From the cell containing the given text, extract its center point as (X, Y) coordinate. 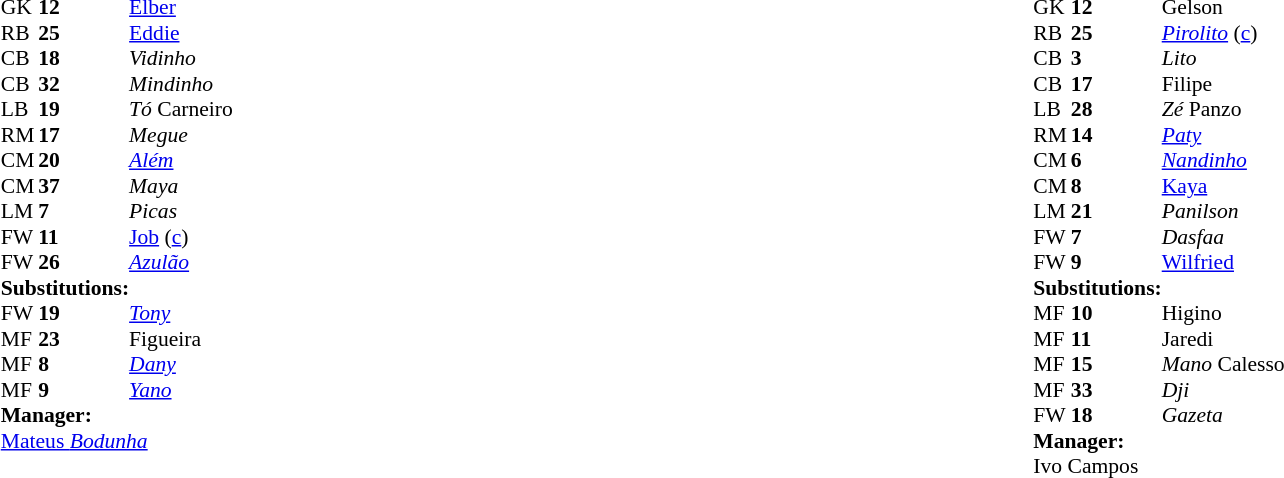
23 (57, 339)
Job (c) (181, 237)
Vidinho (181, 59)
3 (1090, 59)
26 (57, 263)
10 (1090, 313)
Mindinho (181, 84)
28 (1090, 109)
6 (1090, 161)
Além (181, 161)
32 (57, 84)
Megue (181, 135)
15 (1090, 365)
20 (57, 161)
Eddie (181, 33)
21 (1090, 211)
Figueira (181, 339)
Tony (181, 313)
Azulão (181, 263)
Maya (181, 186)
37 (57, 186)
14 (1090, 135)
33 (1090, 390)
Tó Carneiro (181, 109)
Picas (181, 211)
Yano (181, 390)
Mateus Bodunha (117, 441)
Dany (181, 365)
